Locate the cell with the specified text and output its (X, Y) center coordinate. 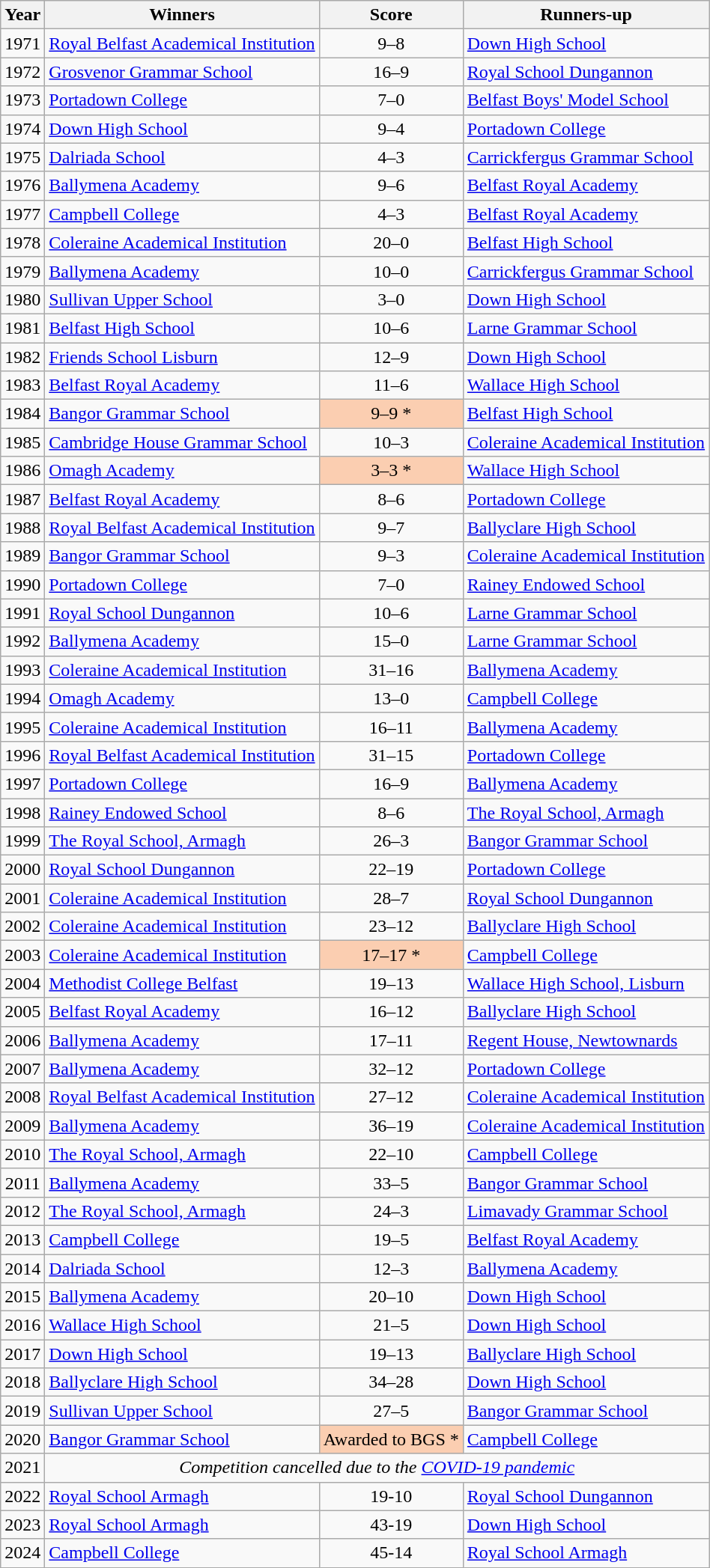
2004 (22, 983)
1976 (22, 186)
31–15 (391, 755)
2005 (22, 1012)
1999 (22, 841)
20–10 (391, 1297)
1989 (22, 556)
2014 (22, 1269)
9–3 (391, 556)
2009 (22, 1126)
43-19 (391, 1525)
24–3 (391, 1211)
11–6 (391, 385)
1990 (22, 585)
Methodist College Belfast (182, 983)
Friends School Lisburn (182, 357)
2001 (22, 898)
Wallace High School, Lisburn (586, 983)
32–12 (391, 1069)
33–5 (391, 1183)
36–19 (391, 1126)
22–19 (391, 870)
16–12 (391, 1012)
1993 (22, 670)
1974 (22, 129)
27–12 (391, 1097)
12–3 (391, 1269)
1996 (22, 755)
1981 (22, 328)
1983 (22, 385)
31–16 (391, 670)
1986 (22, 471)
1987 (22, 499)
2008 (22, 1097)
10–3 (391, 442)
12–9 (391, 357)
2007 (22, 1069)
Runners-up (586, 15)
1985 (22, 442)
9–9 * (391, 414)
2013 (22, 1239)
1971 (22, 43)
1979 (22, 271)
10–0 (391, 271)
Grosvenor Grammar School (182, 72)
1994 (22, 698)
Regent House, Newtownards (586, 1040)
26–3 (391, 841)
2023 (22, 1525)
Winners (182, 15)
15–0 (391, 641)
17–11 (391, 1040)
Awarded to BGS * (391, 1439)
9–7 (391, 528)
1982 (22, 357)
2010 (22, 1154)
2000 (22, 870)
1991 (22, 613)
Competition cancelled due to the COVID-19 pandemic (377, 1468)
Limavady Grammar School (586, 1211)
9–8 (391, 43)
2021 (22, 1468)
20–0 (391, 242)
45-14 (391, 1553)
Score (391, 15)
1995 (22, 727)
2018 (22, 1382)
28–7 (391, 898)
13–0 (391, 698)
1973 (22, 100)
16–11 (391, 727)
9–4 (391, 129)
Year (22, 15)
19–5 (391, 1239)
2024 (22, 1553)
3–3 * (391, 471)
3–0 (391, 299)
Belfast Boys' Model School (586, 100)
1984 (22, 414)
2019 (22, 1411)
2003 (22, 955)
2006 (22, 1040)
2011 (22, 1183)
23–12 (391, 927)
1975 (22, 157)
1977 (22, 214)
2020 (22, 1439)
1980 (22, 299)
1978 (22, 242)
22–10 (391, 1154)
2016 (22, 1326)
27–5 (391, 1411)
2012 (22, 1211)
1998 (22, 812)
34–28 (391, 1382)
1992 (22, 641)
2017 (22, 1354)
17–17 * (391, 955)
2022 (22, 1496)
1988 (22, 528)
Cambridge House Grammar School (182, 442)
1997 (22, 784)
21–5 (391, 1326)
2015 (22, 1297)
1972 (22, 72)
9–6 (391, 186)
2002 (22, 927)
19-10 (391, 1496)
